Capture the cell that displays the provided text and extract its (X, Y) central coordinate. 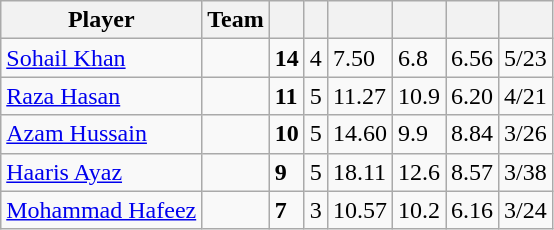
6.20 (472, 96)
7 (286, 210)
10.2 (418, 210)
3 (316, 210)
Haaris Ayaz (102, 172)
3/38 (526, 172)
3/24 (526, 210)
11.27 (360, 96)
Azam Hussain (102, 134)
11 (286, 96)
8.57 (472, 172)
14 (286, 58)
12.6 (418, 172)
9 (286, 172)
8.84 (472, 134)
10.57 (360, 210)
Player (102, 20)
6.16 (472, 210)
14.60 (360, 134)
7.50 (360, 58)
9.9 (418, 134)
4 (316, 58)
10 (286, 134)
18.11 (360, 172)
3/26 (526, 134)
Team (236, 20)
Mohammad Hafeez (102, 210)
Sohail Khan (102, 58)
10.9 (418, 96)
4/21 (526, 96)
5/23 (526, 58)
6.8 (418, 58)
6.56 (472, 58)
Raza Hasan (102, 96)
